Return the (X, Y) coordinate for the center point of the cell that contains the specified text.  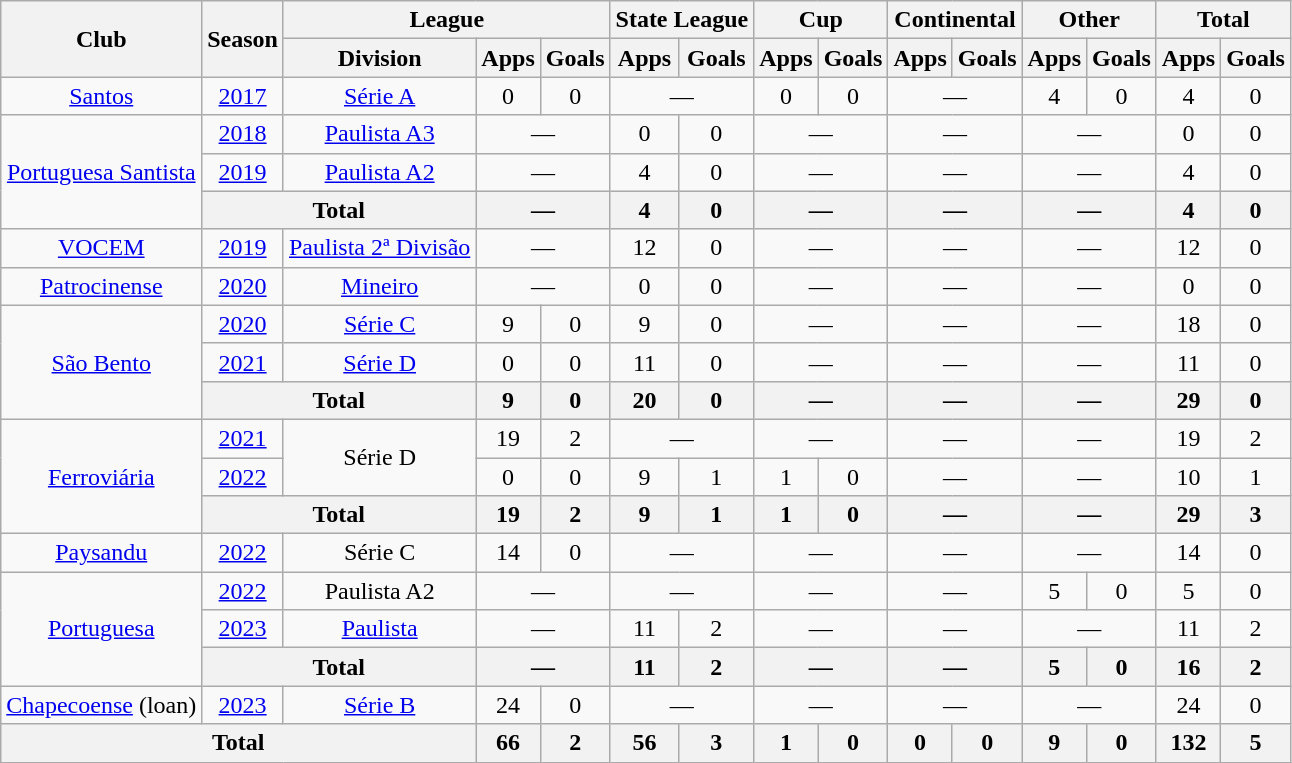
18 (1188, 324)
Série A (379, 96)
56 (644, 743)
Série B (379, 705)
Portuguesa Santista (102, 172)
Paulista (379, 629)
16 (1188, 667)
VOCEM (102, 248)
Portuguesa (102, 629)
Other (1089, 20)
State League (682, 20)
Paulista A3 (379, 134)
League (446, 20)
10 (1188, 477)
Paysandu (102, 553)
132 (1188, 743)
Ferroviária (102, 476)
Santos (102, 96)
Patrocinense (102, 286)
Division (379, 58)
Paulista 2ª Divisão (379, 248)
Cup (821, 20)
Season (243, 39)
São Bento (102, 362)
Continental (955, 20)
2017 (243, 96)
Club (102, 39)
Mineiro (379, 286)
Chapecoense (loan) (102, 705)
2018 (243, 134)
20 (644, 400)
66 (508, 743)
